Extract the (X, Y) coordinate from the center of the cell holding the provided text.  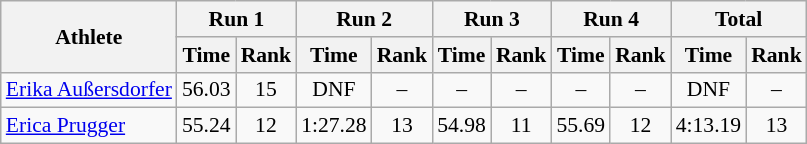
Run 1 (236, 19)
56.03 (206, 90)
Run 3 (492, 19)
Total (739, 19)
Erika Außersdorfer (89, 90)
55.24 (206, 126)
Erica Prugger (89, 126)
54.98 (462, 126)
15 (266, 90)
Run 4 (610, 19)
Athlete (89, 36)
1:27.28 (334, 126)
4:13.19 (708, 126)
11 (522, 126)
55.69 (580, 126)
Run 2 (364, 19)
